Provide the (X, Y) coordinate of the cell's center where the given text is located.  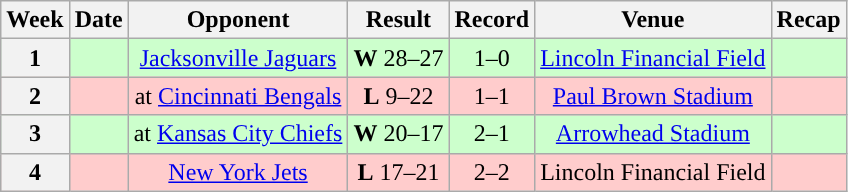
Venue (653, 20)
3 (35, 134)
W 20–17 (398, 134)
L 17–21 (398, 172)
at Kansas City Chiefs (238, 134)
at Cincinnati Bengals (238, 96)
2–1 (492, 134)
2 (35, 96)
Opponent (238, 20)
Week (35, 20)
Recap (808, 20)
Result (398, 20)
L 9–22 (398, 96)
1–1 (492, 96)
Date (98, 20)
1 (35, 58)
4 (35, 172)
2–2 (492, 172)
1–0 (492, 58)
Record (492, 20)
W 28–27 (398, 58)
Jacksonville Jaguars (238, 58)
New York Jets (238, 172)
Paul Brown Stadium (653, 96)
Arrowhead Stadium (653, 134)
